Locate the cell with the specified text and output its (X, Y) center coordinate. 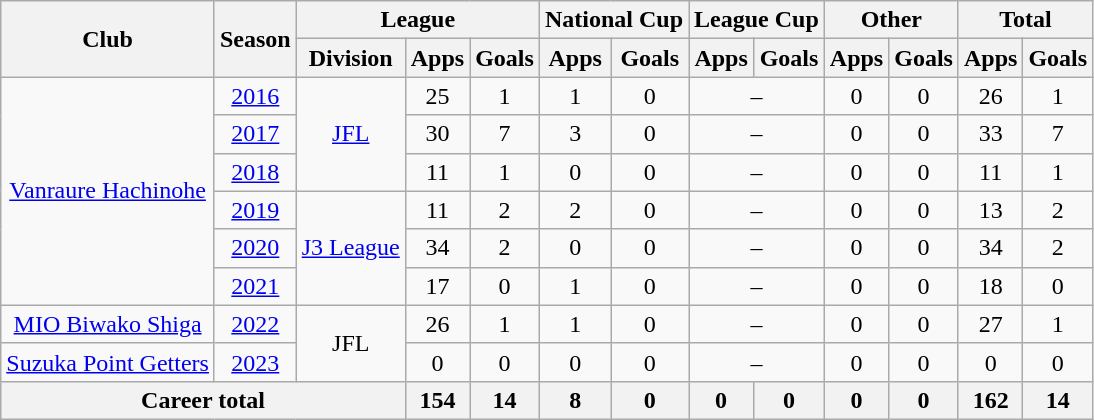
Other (891, 20)
Total (1025, 20)
25 (437, 96)
Division (350, 58)
2016 (255, 96)
17 (437, 286)
13 (990, 210)
2023 (255, 362)
30 (437, 134)
Suzuka Point Getters (108, 362)
J3 League (350, 248)
Season (255, 39)
27 (990, 324)
162 (990, 400)
2021 (255, 286)
154 (437, 400)
2020 (255, 248)
2019 (255, 210)
League Cup (757, 20)
18 (990, 286)
National Cup (614, 20)
MIO Biwako Shiga (108, 324)
Vanraure Hachinohe (108, 191)
League (418, 20)
33 (990, 134)
Club (108, 39)
2022 (255, 324)
2018 (255, 172)
8 (575, 400)
3 (575, 134)
Career total (203, 400)
2017 (255, 134)
